Return the (X, Y) coordinate for the center point of the cell that contains the specified text.  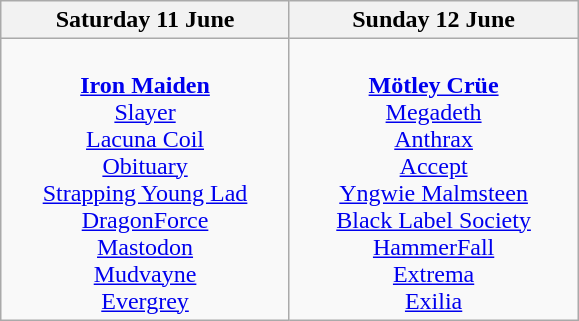
Iron Maiden Slayer Lacuna Coil Obituary Strapping Young Lad DragonForce Mastodon Mudvayne Evergrey (146, 180)
Mötley Crüe Megadeth Anthrax Accept Yngwie Malmsteen Black Label Society HammerFall Extrema Exilia (434, 180)
Saturday 11 June (146, 20)
Sunday 12 June (434, 20)
